Pinpoint the cell where the given text exists, returning its (x, y) midpoint coordinate. 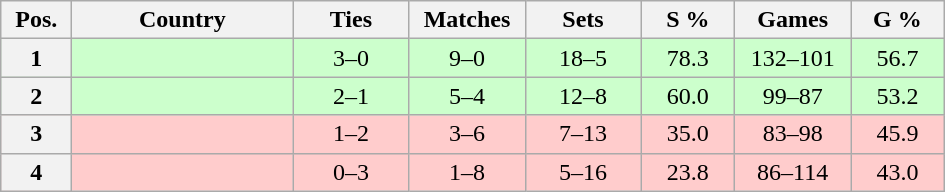
60.0 (688, 96)
43.0 (898, 172)
5–4 (467, 96)
4 (36, 172)
G % (898, 20)
S % (688, 20)
Games (793, 20)
78.3 (688, 58)
Sets (583, 20)
53.2 (898, 96)
45.9 (898, 134)
132–101 (793, 58)
12–8 (583, 96)
Ties (351, 20)
35.0 (688, 134)
3 (36, 134)
2–1 (351, 96)
Country (182, 20)
83–98 (793, 134)
5–16 (583, 172)
0–3 (351, 172)
99–87 (793, 96)
18–5 (583, 58)
3–0 (351, 58)
2 (36, 96)
3–6 (467, 134)
7–13 (583, 134)
1 (36, 58)
1–8 (467, 172)
56.7 (898, 58)
Pos. (36, 20)
1–2 (351, 134)
9–0 (467, 58)
23.8 (688, 172)
86–114 (793, 172)
Matches (467, 20)
